Detect which cell encompasses the target text, then output its [X, Y] center coordinate. 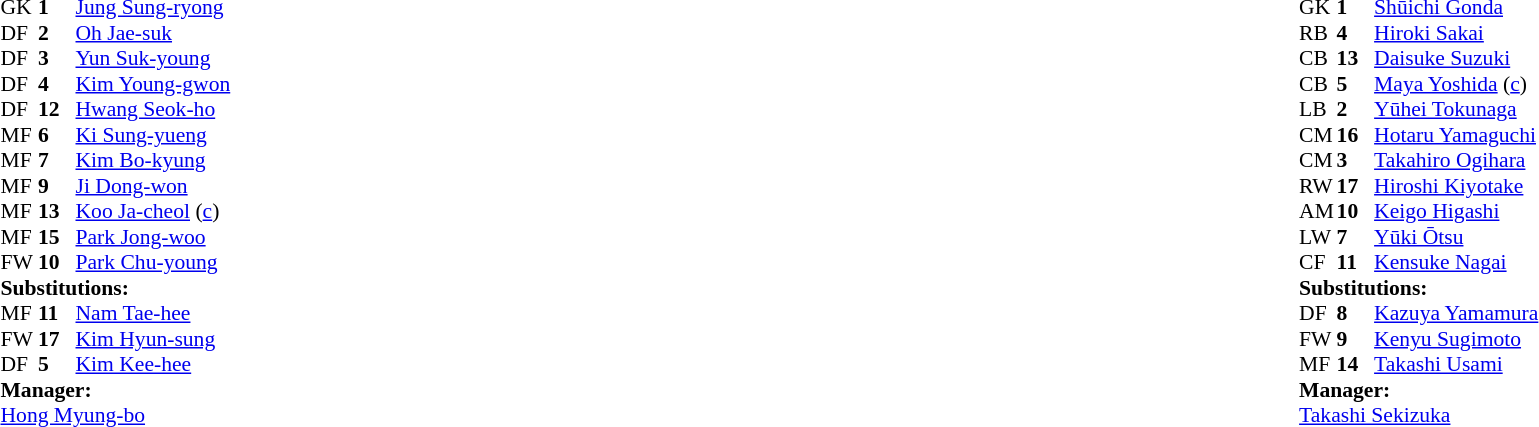
LB [1318, 109]
RW [1318, 186]
Takashi Usami [1456, 365]
Yun Suk-young [154, 59]
8 [1356, 313]
Kenyu Sugimoto [1456, 339]
RB [1318, 33]
Nam Tae-hee [154, 313]
16 [1356, 135]
Daisuke Suzuki [1456, 59]
Kazuya Yamamura [1456, 313]
14 [1356, 365]
Kim Young-gwon [154, 84]
Kim Hyun-sung [154, 339]
AM [1318, 211]
LW [1318, 237]
15 [57, 237]
Park Chu-young [154, 263]
Takahiro Ogihara [1456, 161]
Ki Sung-yueng [154, 135]
Hiroshi Kiyotake [1456, 186]
Park Jong-woo [154, 237]
12 [57, 109]
6 [57, 135]
Hiroki Sakai [1456, 33]
Kim Bo-kyung [154, 161]
Kensuke Nagai [1456, 263]
Koo Ja-cheol (c) [154, 211]
Hotaru Yamaguchi [1456, 135]
Yūhei Tokunaga [1456, 109]
CF [1318, 263]
Kim Kee-hee [154, 365]
Oh Jae-suk [154, 33]
Yūki Ōtsu [1456, 237]
Maya Yoshida (c) [1456, 84]
Keigo Higashi [1456, 211]
Ji Dong-won [154, 186]
Hwang Seok-ho [154, 109]
